Capture the cell that displays the provided text and extract its (X, Y) central coordinate. 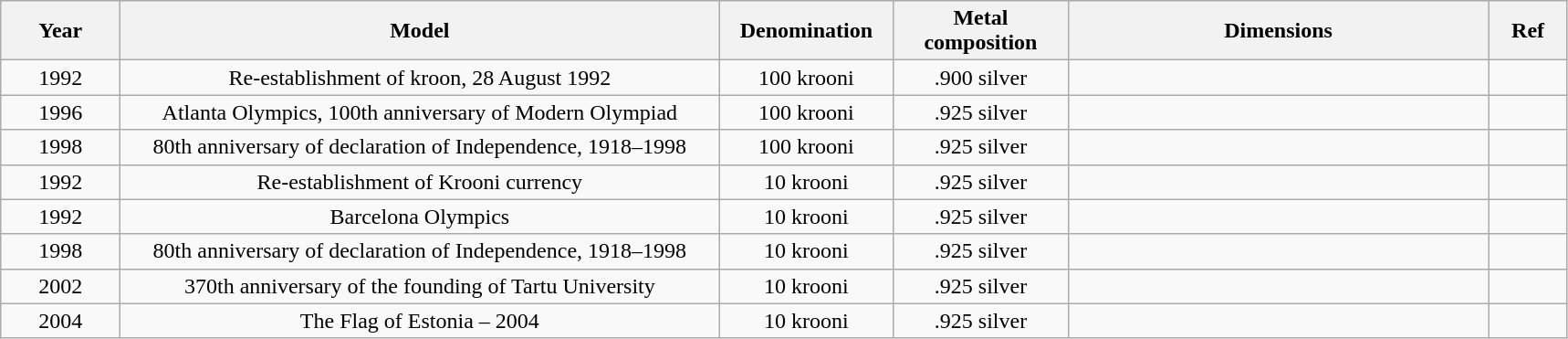
Metal composition (980, 31)
Model (420, 31)
2004 (60, 321)
The Flag of Estonia – 2004 (420, 321)
2002 (60, 286)
1996 (60, 112)
Ref (1528, 31)
Year (60, 31)
Atlanta Olympics, 100th anniversary of Modern Olympiad (420, 112)
.900 silver (980, 78)
Denomination (807, 31)
Dimensions (1278, 31)
Barcelona Olympics (420, 217)
370th anniversary of the founding of Tartu University (420, 286)
Re-establishment of kroon, 28 August 1992 (420, 78)
Re-establishment of Krooni currency (420, 182)
